Capture the cell that displays the provided text and extract its [X, Y] central coordinate. 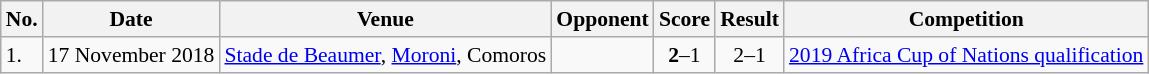
Competition [966, 19]
1. [22, 55]
Date [132, 19]
Venue [385, 19]
Score [684, 19]
17 November 2018 [132, 55]
2019 Africa Cup of Nations qualification [966, 55]
No. [22, 19]
Opponent [602, 19]
Result [750, 19]
Stade de Beaumer, Moroni, Comoros [385, 55]
